From the cell containing the given text, extract its center point as (X, Y) coordinate. 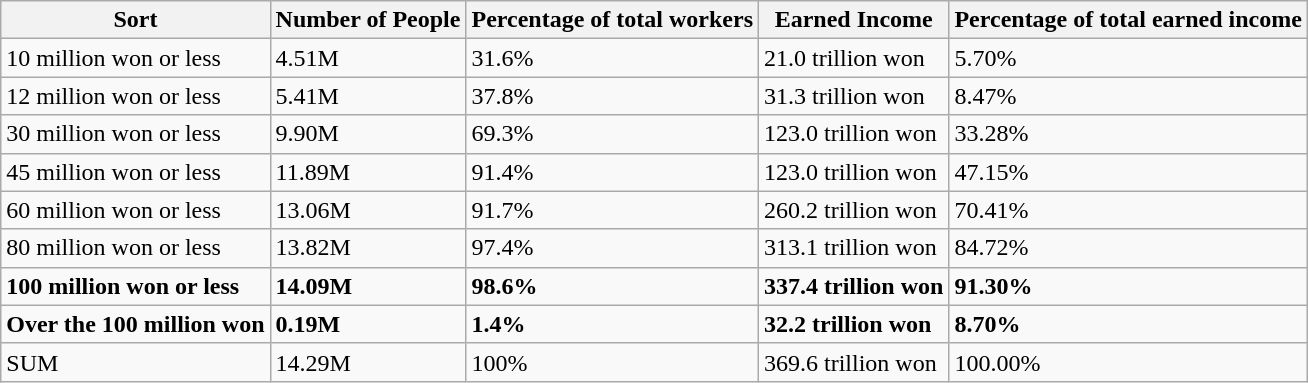
Over the 100 million won (136, 324)
31.3 trillion won (854, 96)
260.2 trillion won (854, 210)
9.90M (368, 134)
91.4% (612, 172)
0.19M (368, 324)
100 million won or less (136, 286)
Percentage of total workers (612, 20)
97.4% (612, 248)
12 million won or less (136, 96)
31.6% (612, 58)
14.29M (368, 362)
33.28% (1128, 134)
80 million won or less (136, 248)
98.6% (612, 286)
Percentage of total earned income (1128, 20)
337.4 trillion won (854, 286)
100% (612, 362)
11.89M (368, 172)
SUM (136, 362)
8.70% (1128, 324)
60 million won or less (136, 210)
91.7% (612, 210)
30 million won or less (136, 134)
13.06M (368, 210)
45 million won or less (136, 172)
313.1 trillion won (854, 248)
70.41% (1128, 210)
13.82M (368, 248)
37.8% (612, 96)
10 million won or less (136, 58)
369.6 trillion won (854, 362)
8.47% (1128, 96)
21.0 trillion won (854, 58)
32.2 trillion won (854, 324)
Earned Income (854, 20)
5.70% (1128, 58)
84.72% (1128, 248)
47.15% (1128, 172)
Sort (136, 20)
4.51M (368, 58)
91.30% (1128, 286)
100.00% (1128, 362)
14.09M (368, 286)
5.41M (368, 96)
Number of People (368, 20)
69.3% (612, 134)
1.4% (612, 324)
